Pinpoint the cell where the given text exists, returning its (x, y) midpoint coordinate. 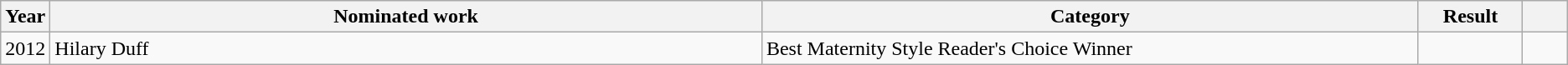
Nominated work (406, 17)
Category (1090, 17)
Hilary Duff (406, 48)
Year (25, 17)
Result (1471, 17)
Best Maternity Style Reader's Choice Winner (1090, 48)
2012 (25, 48)
